Search for the cell housing the specified text and yield its [x, y] center coordinate. 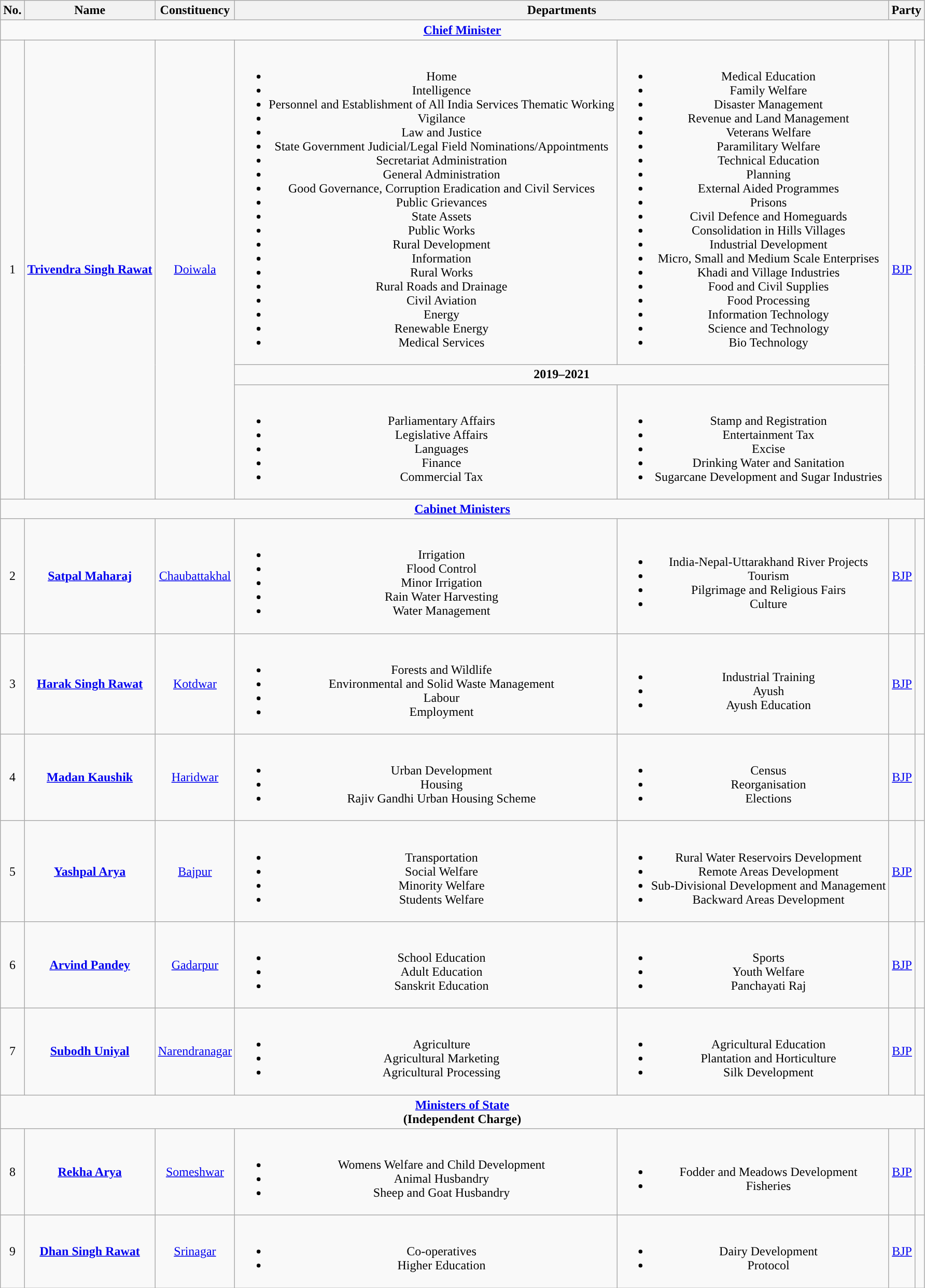
Irrigation Flood ControlMinor IrrigationRain Water HarvestingWater Management [426, 576]
1 [12, 270]
Subodh Uniyal [90, 1051]
Srinagar [195, 1252]
Madan Kaushik [90, 777]
Rekha Arya [90, 1172]
Harak Singh Rawat [90, 684]
Gadarpur [195, 965]
Sports Youth WelfarePanchayati Raj [753, 965]
India-Nepal-Uttarakhand River ProjectsTourism Pilgrimage and Religious FairsCulture [753, 576]
Urban Development HousingRajiv Gandhi Urban Housing Scheme [426, 777]
Doiwala [195, 270]
Rural Water Reservoirs DevelopmentRemote Areas DevelopmentSub-Divisional Development and ManagementBackward Areas Development [753, 871]
5 [12, 871]
4 [12, 777]
School Education Adult EducationSanskrit Education [426, 965]
Dairy Development Protocol [753, 1252]
Womens Welfare and Child Development Animal HusbandrySheep and Goat Husbandry [426, 1172]
Haridwar [195, 777]
3 [12, 684]
6 [12, 965]
Name [90, 10]
Stamp and Registration Entertainment Tax ExciseDrinking Water and SanitationSugarcane Development and Sugar Industries [753, 442]
8 [12, 1172]
Party [906, 10]
Chief Minister [462, 30]
No. [12, 10]
Chaubattakhal [195, 576]
Industrial TrainingAyushAyush Education [753, 684]
Satpal Maharaj [90, 576]
Bajpur [195, 871]
2 [12, 576]
Departments [562, 10]
Constituency [195, 10]
Someshwar [195, 1172]
7 [12, 1051]
Cabinet Ministers [462, 509]
Kotdwar [195, 684]
Trivendra Singh Rawat [90, 270]
Parliamentary AffairsLegislative AffairsLanguagesFinanceCommercial Tax [426, 442]
Ministers of State (Independent Charge) [462, 1111]
Agricultural EducationPlantation and HorticultureSilk Development [753, 1051]
Forests and Wildlife Environmental and Solid Waste ManagementLabour Employment [426, 684]
Transportation Social Welfare Minority WelfareStudents Welfare [426, 871]
2019–2021 [562, 375]
Narendranagar [195, 1051]
Agriculture Agricultural MarketingAgricultural Processing [426, 1051]
Yashpal Arya [90, 871]
Dhan Singh Rawat [90, 1252]
Arvind Pandey [90, 965]
CensusReorganisationElections [753, 777]
Fodder and Meadows DevelopmentFisheries [753, 1172]
Co-operativesHigher Education [426, 1252]
9 [12, 1252]
